Scan for the cell matching the given text and deliver its (x, y) coordinate at center. 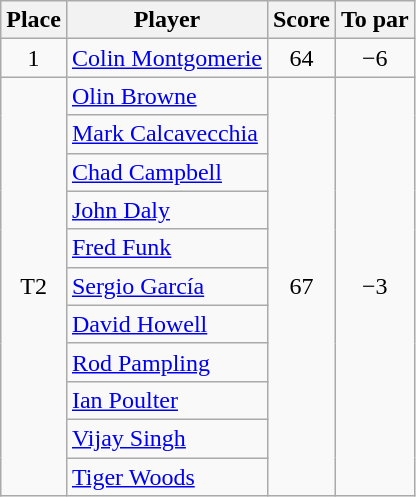
Chad Campbell (166, 172)
Player (166, 20)
1 (34, 58)
David Howell (166, 324)
−6 (374, 58)
T2 (34, 286)
Olin Browne (166, 96)
Sergio García (166, 286)
Score (301, 20)
Mark Calcavecchia (166, 134)
Tiger Woods (166, 477)
64 (301, 58)
−3 (374, 286)
John Daly (166, 210)
67 (301, 286)
Ian Poulter (166, 400)
Fred Funk (166, 248)
Rod Pampling (166, 362)
Colin Montgomerie (166, 58)
Vijay Singh (166, 438)
Place (34, 20)
To par (374, 20)
